Capture the cell that displays the provided text and extract its [X, Y] central coordinate. 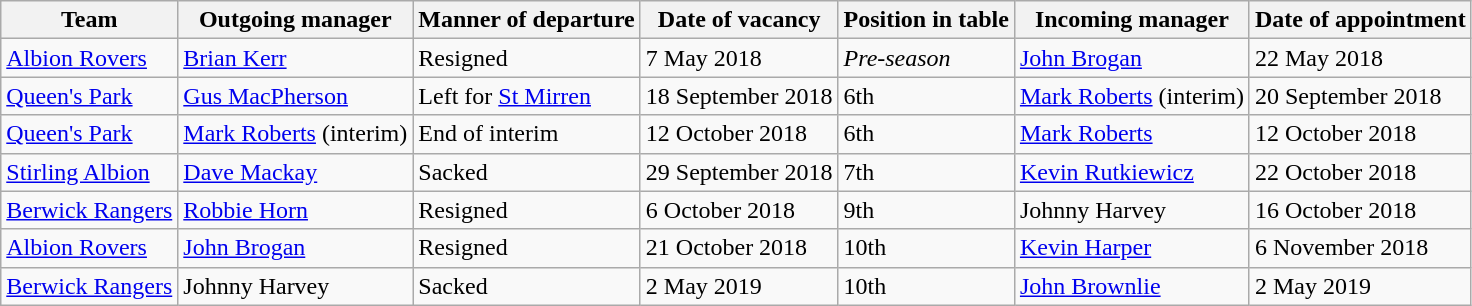
Dave Mackay [296, 172]
End of interim [526, 134]
22 May 2018 [1360, 58]
7th [926, 172]
Gus MacPherson [296, 96]
Outgoing manager [296, 20]
21 October 2018 [739, 248]
Position in table [926, 20]
7 May 2018 [739, 58]
Incoming manager [1132, 20]
Kevin Harper [1132, 248]
Brian Kerr [296, 58]
6 November 2018 [1360, 248]
Manner of departure [526, 20]
Robbie Horn [296, 210]
22 October 2018 [1360, 172]
20 September 2018 [1360, 96]
9th [926, 210]
Pre-season [926, 58]
Left for St Mirren [526, 96]
Team [90, 20]
16 October 2018 [1360, 210]
Date of vacancy [739, 20]
Stirling Albion [90, 172]
Kevin Rutkiewicz [1132, 172]
John Brownlie [1132, 286]
Mark Roberts [1132, 134]
18 September 2018 [739, 96]
Date of appointment [1360, 20]
29 September 2018 [739, 172]
6 October 2018 [739, 210]
